Provide the (x, y) coordinate of the cell's center where the given text is located.  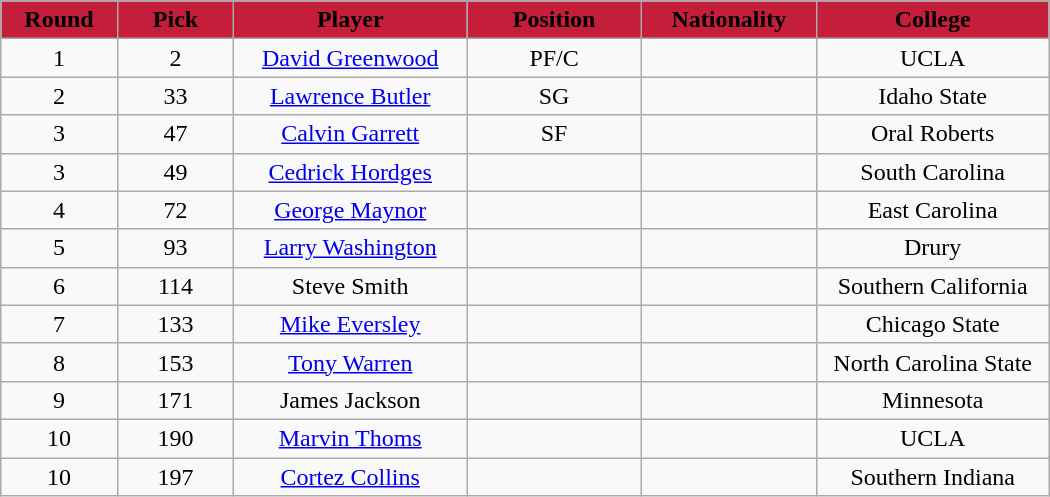
9 (59, 400)
7 (59, 324)
Southern Indiana (932, 477)
Drury (932, 248)
Larry Washington (350, 248)
8 (59, 362)
47 (175, 134)
6 (59, 286)
4 (59, 210)
Player (350, 20)
George Maynor (350, 210)
93 (175, 248)
Steve Smith (350, 286)
Calvin Garrett (350, 134)
North Carolina State (932, 362)
David Greenwood (350, 58)
190 (175, 438)
197 (175, 477)
Southern California (932, 286)
Marvin Thoms (350, 438)
1 (59, 58)
133 (175, 324)
Round (59, 20)
College (932, 20)
5 (59, 248)
Oral Roberts (932, 134)
171 (175, 400)
49 (175, 172)
153 (175, 362)
33 (175, 96)
114 (175, 286)
James Jackson (350, 400)
PF/C (554, 58)
Minnesota (932, 400)
SG (554, 96)
72 (175, 210)
Tony Warren (350, 362)
Mike Eversley (350, 324)
Cortez Collins (350, 477)
Position (554, 20)
Idaho State (932, 96)
SF (554, 134)
South Carolina (932, 172)
East Carolina (932, 210)
Cedrick Hordges (350, 172)
Lawrence Butler (350, 96)
Nationality (728, 20)
Chicago State (932, 324)
Pick (175, 20)
